Identify which cell holds the provided text, then report its [X, Y] central coordinate. 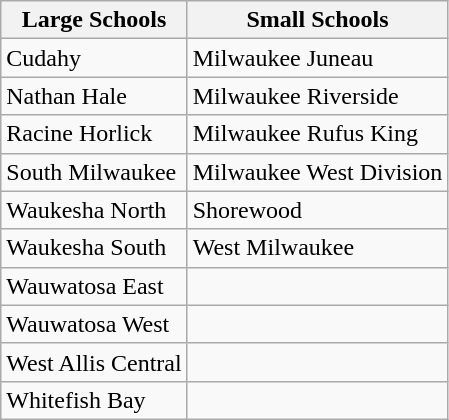
West Allis Central [94, 362]
Milwaukee Juneau [318, 58]
West Milwaukee [318, 248]
Racine Horlick [94, 134]
Cudahy [94, 58]
Wauwatosa West [94, 324]
Nathan Hale [94, 96]
Whitefish Bay [94, 400]
Waukesha South [94, 248]
Small Schools [318, 20]
Waukesha North [94, 210]
Milwaukee Rufus King [318, 134]
Milwaukee West Division [318, 172]
Wauwatosa East [94, 286]
Large Schools [94, 20]
Milwaukee Riverside [318, 96]
South Milwaukee [94, 172]
Shorewood [318, 210]
